From the cell containing the given text, extract its center point as (x, y) coordinate. 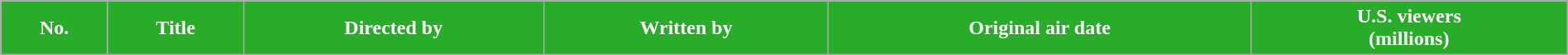
No. (55, 28)
U.S. viewers(millions) (1409, 28)
Written by (686, 28)
Original air date (1040, 28)
Title (175, 28)
Directed by (394, 28)
